Return [X, Y] of the center of cell containing provided text 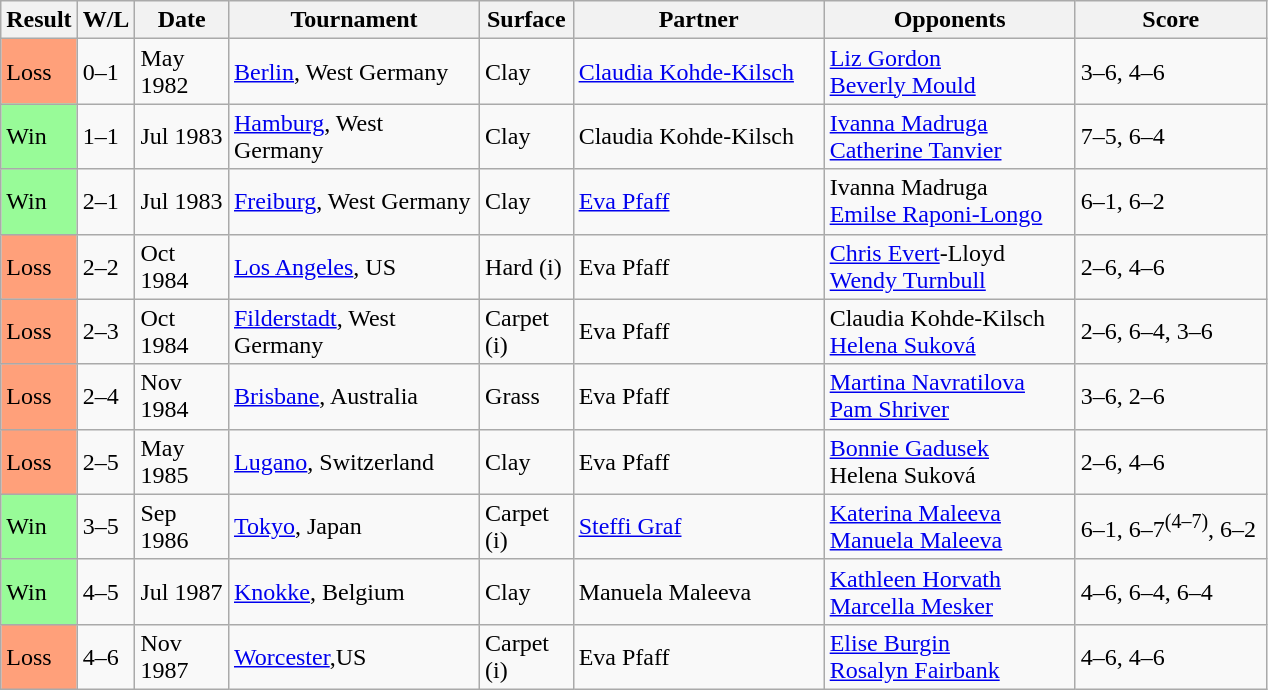
Brisbane, Australia [354, 396]
3–6, 2–6 [1170, 396]
May 1985 [182, 462]
1–1 [106, 136]
May 1982 [182, 72]
Filderstadt, West Germany [354, 332]
Hamburg, West Germany [354, 136]
4–6 [106, 656]
Kathleen Horvath Marcella Mesker [950, 592]
Elise Burgin Rosalyn Fairbank [950, 656]
Liz Gordon Beverly Mould [950, 72]
Worcester,US [354, 656]
6–1, 6–7(4–7), 6–2 [1170, 526]
Ivanna Madruga Emilse Raponi-Longo [950, 202]
Tokyo, Japan [354, 526]
Result [39, 20]
Surface [527, 20]
Score [1170, 20]
Claudia Kohde-Kilsch Helena Suková [950, 332]
7–5, 6–4 [1170, 136]
Hard (i) [527, 266]
Lugano, Switzerland [354, 462]
Jul 1987 [182, 592]
Berlin, West Germany [354, 72]
4–5 [106, 592]
0–1 [106, 72]
2–3 [106, 332]
Nov 1987 [182, 656]
W/L [106, 20]
3–5 [106, 526]
2–5 [106, 462]
Partner [698, 20]
Nov 1984 [182, 396]
2–2 [106, 266]
Grass [527, 396]
Martina Navratilova Pam Shriver [950, 396]
Sep 1986 [182, 526]
Knokke, Belgium [354, 592]
Freiburg, West Germany [354, 202]
Ivanna Madruga Catherine Tanvier [950, 136]
Steffi Graf [698, 526]
4–6, 4–6 [1170, 656]
3–6, 4–6 [1170, 72]
Opponents [950, 20]
4–6, 6–4, 6–4 [1170, 592]
Date [182, 20]
Tournament [354, 20]
2–4 [106, 396]
Katerina Maleeva Manuela Maleeva [950, 526]
Los Angeles, US [354, 266]
6–1, 6–2 [1170, 202]
2–1 [106, 202]
Bonnie Gadusek Helena Suková [950, 462]
Manuela Maleeva [698, 592]
Chris Evert-Lloyd Wendy Turnbull [950, 266]
2–6, 6–4, 3–6 [1170, 332]
